Return the [x, y] coordinate for the center point of the cell that contains the specified text.  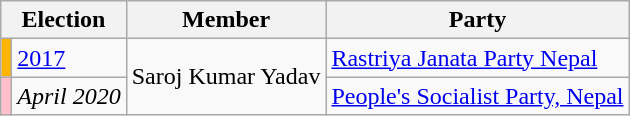
Member [226, 20]
People's Socialist Party, Nepal [478, 96]
April 2020 [69, 96]
2017 [69, 58]
Saroj Kumar Yadav [226, 77]
Election [64, 20]
Rastriya Janata Party Nepal [478, 58]
Party [478, 20]
